Determine the [X, Y] coordinate at the center of the cell enclosing the given text.  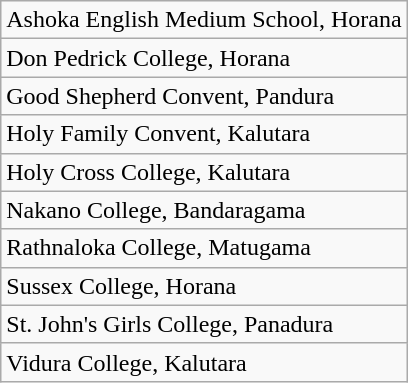
Holy Cross College, Kalutara [204, 172]
Vidura College, Kalutara [204, 362]
Sussex College, Horana [204, 286]
Holy Family Convent, Kalutara [204, 134]
Don Pedrick College, Horana [204, 58]
Nakano College, Bandaragama [204, 210]
Ashoka English Medium School, Horana [204, 20]
Good Shepherd Convent, Pandura [204, 96]
Rathnaloka College, Matugama [204, 248]
St. John's Girls College, Panadura [204, 324]
